Pinpoint the cell where the given text exists, returning its (x, y) midpoint coordinate. 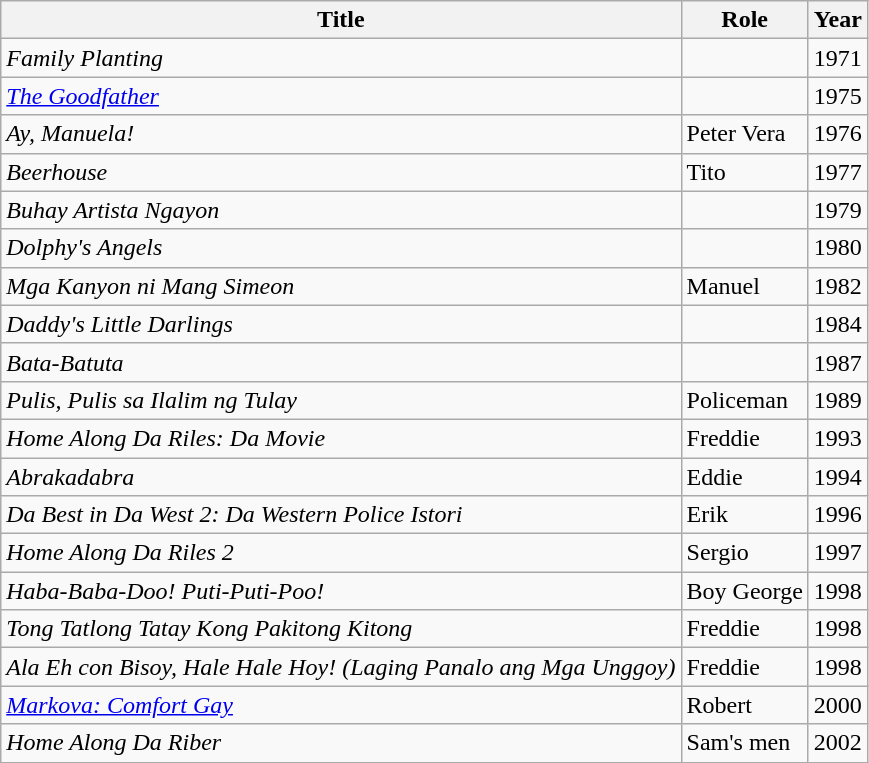
Bata-Batuta (341, 362)
1989 (838, 400)
The Goodfather (341, 96)
1994 (838, 477)
Dolphy's Angels (341, 248)
1976 (838, 134)
Home Along Da Riles 2 (341, 553)
1979 (838, 210)
Daddy's Little Darlings (341, 324)
1996 (838, 515)
Sergio (744, 553)
Mga Kanyon ni Mang Simeon (341, 286)
Robert (744, 705)
Family Planting (341, 58)
Home Along Da Riles: Da Movie (341, 438)
1984 (838, 324)
Role (744, 20)
Haba-Baba-Doo! Puti-Puti-Poo! (341, 591)
Year (838, 20)
Buhay Artista Ngayon (341, 210)
1971 (838, 58)
1982 (838, 286)
Tito (744, 172)
1997 (838, 553)
Manuel (744, 286)
Title (341, 20)
1993 (838, 438)
2002 (838, 743)
1987 (838, 362)
Erik (744, 515)
Da Best in Da West 2: Da Western Police Istori (341, 515)
Tong Tatlong Tatay Kong Pakitong Kitong (341, 629)
Home Along Da Riber (341, 743)
Peter Vera (744, 134)
1980 (838, 248)
2000 (838, 705)
1975 (838, 96)
Markova: Comfort Gay (341, 705)
Ala Eh con Bisoy, Hale Hale Hoy! (Laging Panalo ang Mga Unggoy) (341, 667)
Boy George (744, 591)
Pulis, Pulis sa Ilalim ng Tulay (341, 400)
Sam's men (744, 743)
Abrakadabra (341, 477)
Ay, Manuela! (341, 134)
1977 (838, 172)
Policeman (744, 400)
Eddie (744, 477)
Beerhouse (341, 172)
